Output the [X, Y] coordinate of the center of the cell containing the given text.  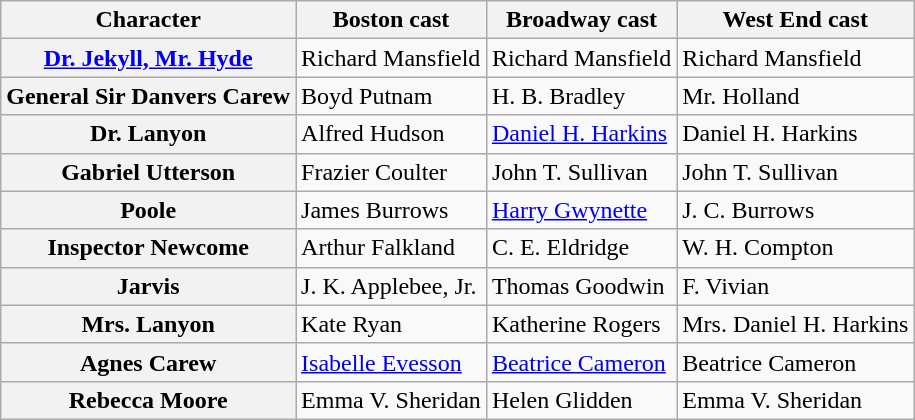
Broadway cast [581, 20]
Mrs. Lanyon [148, 324]
Poole [148, 210]
Jarvis [148, 286]
Agnes Carew [148, 362]
Dr. Jekyll, Mr. Hyde [148, 58]
Katherine Rogers [581, 324]
General Sir Danvers Carew [148, 96]
James Burrows [392, 210]
Character [148, 20]
Boyd Putnam [392, 96]
Helen Glidden [581, 400]
J. C. Burrows [796, 210]
Mrs. Daniel H. Harkins [796, 324]
J. K. Applebee, Jr. [392, 286]
C. E. Eldridge [581, 248]
West End cast [796, 20]
Mr. Holland [796, 96]
Gabriel Utterson [148, 172]
Isabelle Evesson [392, 362]
H. B. Bradley [581, 96]
Frazier Coulter [392, 172]
Alfred Hudson [392, 134]
F. Vivian [796, 286]
Dr. Lanyon [148, 134]
Kate Ryan [392, 324]
Thomas Goodwin [581, 286]
Rebecca Moore [148, 400]
Harry Gwynette [581, 210]
Boston cast [392, 20]
W. H. Compton [796, 248]
Inspector Newcome [148, 248]
Arthur Falkland [392, 248]
